Extract the (x, y) coordinate from the center of the cell holding the provided text.  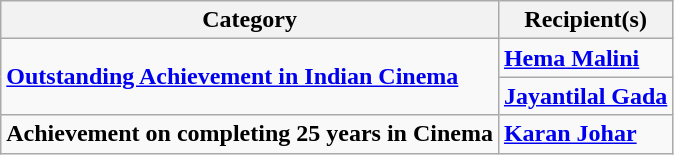
Recipient(s) (585, 20)
Achievement on completing 25 years in Cinema (250, 134)
Hema Malini (585, 58)
Jayantilal Gada (585, 96)
Karan Johar (585, 134)
Category (250, 20)
Outstanding Achievement in Indian Cinema (250, 77)
